From the cell containing the given text, extract its center point as [x, y] coordinate. 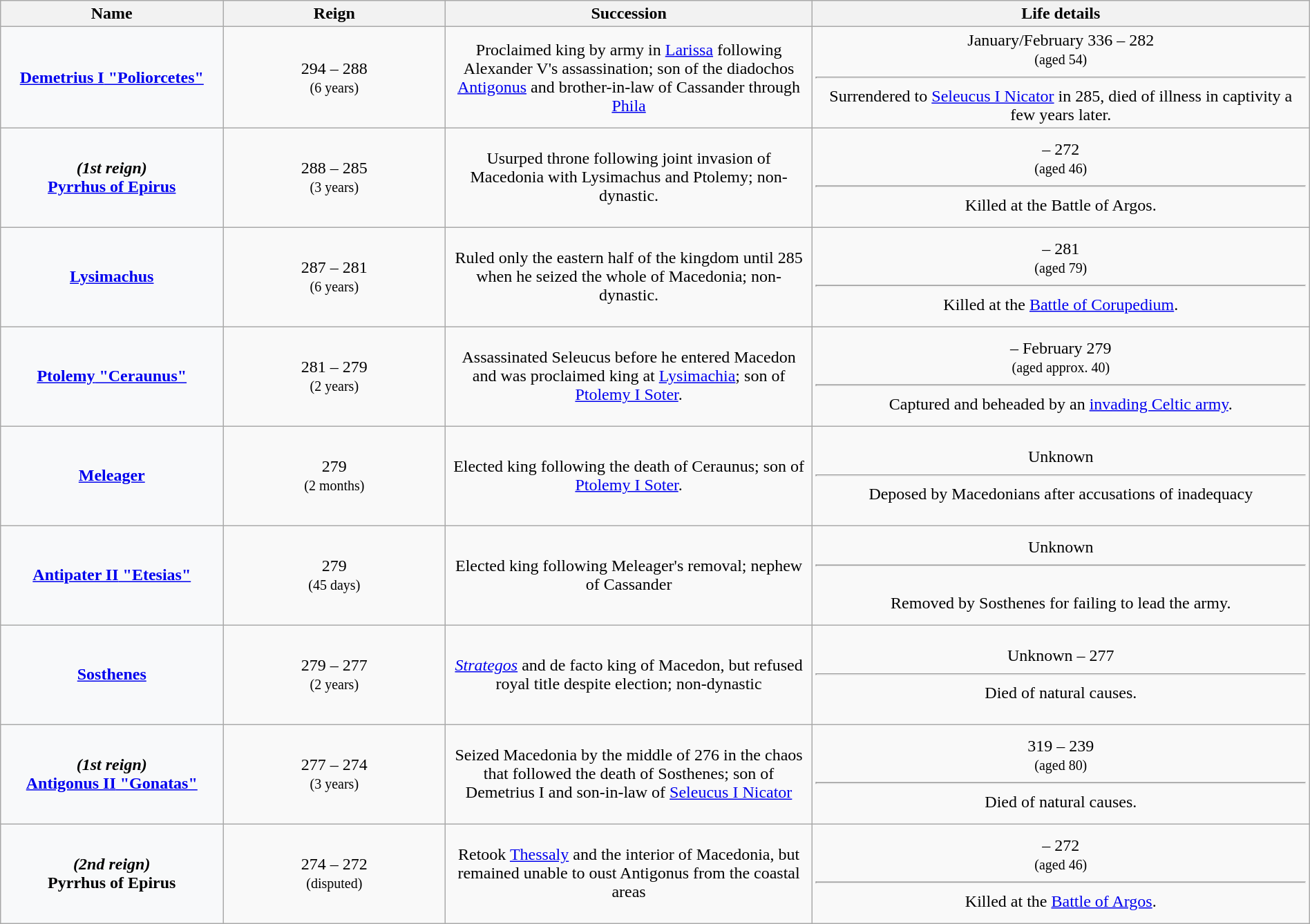
279(45 days) [334, 575]
319 – 239(aged 80)Died of natural causes. [1061, 774]
– February 279 (aged approx. 40)Captured and beheaded by an invading Celtic army. [1061, 376]
Unknown Deposed by Macedonians after accusations of inadequacy [1061, 476]
Sosthenes [112, 675]
Lysimachus [112, 277]
Seized Macedonia by the middle of 276 in the chaos that followed the death of Sosthenes; son of Demetrius I and son-in-law of Seleucus I Nicator [629, 774]
287 – 281(6 years) [334, 277]
Elected king following Meleager's removal; nephew of Cassander [629, 575]
Meleager [112, 476]
Retook Thessaly and the interior of Macedonia, but remained unable to oust Antigonus from the coastal areas [629, 874]
281 – 279(2 years) [334, 376]
(1st reign)Antigonus II "Gonatas" [112, 774]
279(2 months) [334, 476]
Reign [334, 14]
294 – 288(6 years) [334, 77]
Ruled only the eastern half of the kingdom until 285 when he seized the whole of Macedonia; non-dynastic. [629, 277]
Demetrius I "Poliorcetes" [112, 77]
Unknown Removed by Sosthenes for failing to lead the army. [1061, 575]
Usurped throne following joint invasion of Macedonia with Lysimachus and Ptolemy; non-dynastic. [629, 177]
(1st reign)Pyrrhus of Epirus [112, 177]
– 281 (aged 79)Killed at the Battle of Corupedium. [1061, 277]
Life details [1061, 14]
Assassinated Seleucus before he entered Macedon and was proclaimed king at Lysimachia; son of Ptolemy I Soter. [629, 376]
(2nd reign)Pyrrhus of Epirus [112, 874]
January/February 336 – 282(aged 54)Surrendered to Seleucus I Nicator in 285, died of illness in captivity a few years later. [1061, 77]
Strategos and de facto king of Macedon, but refused royal title despite election; non-dynastic [629, 675]
Elected king following the death of Ceraunus; son of Ptolemy I Soter. [629, 476]
279 – 277(2 years) [334, 675]
Unknown – 277 Died of natural causes. [1061, 675]
Antipater II "Etesias" [112, 575]
Ptolemy "Ceraunus" [112, 376]
Succession [629, 14]
288 – 285(3 years) [334, 177]
277 – 274(3 years) [334, 774]
274 – 272(disputed) [334, 874]
Name [112, 14]
